Identify which cell holds the provided text, then report its [X, Y] central coordinate. 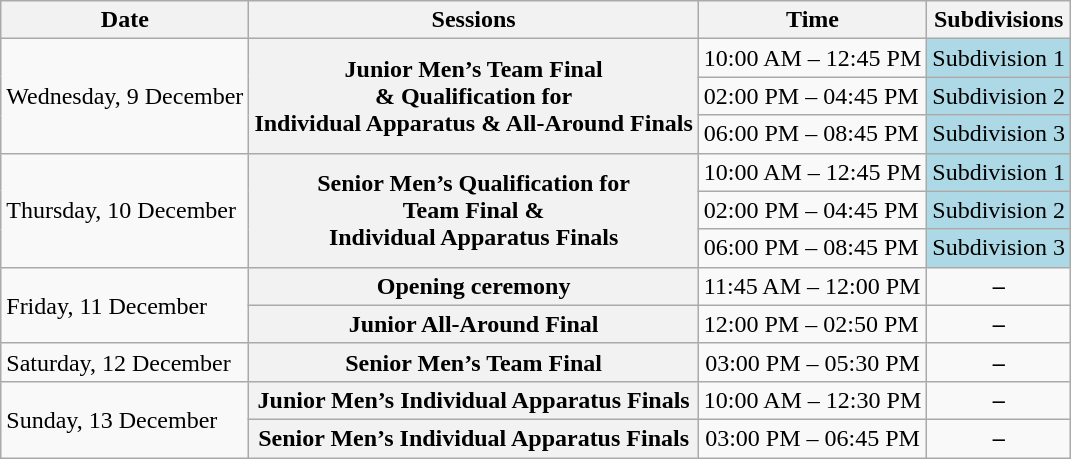
Senior Men’s Qualification for Team Final & Individual Apparatus Finals [474, 210]
Wednesday, 9 December [125, 96]
Time [812, 20]
12:00 PM – 02:50 PM [812, 324]
Sunday, 13 December [125, 419]
Senior Men’s Individual Apparatus Finals [474, 438]
11:45 AM – 12:00 PM [812, 286]
Sessions [474, 20]
Friday, 11 December [125, 305]
Date [125, 20]
Thursday, 10 December [125, 210]
Opening ceremony [474, 286]
03:00 PM – 06:45 PM [812, 438]
10:00 AM – 12:30 PM [812, 400]
03:00 PM – 05:30 PM [812, 362]
Junior All-Around Final [474, 324]
Senior Men’s Team Final [474, 362]
Junior Men’s Individual Apparatus Finals [474, 400]
Saturday, 12 December [125, 362]
Junior Men’s Team Final& Qualification forIndividual Apparatus & All-Around Finals [474, 96]
Subdivisions [999, 20]
